Pinpoint the cell where the given text exists, returning its [X, Y] midpoint coordinate. 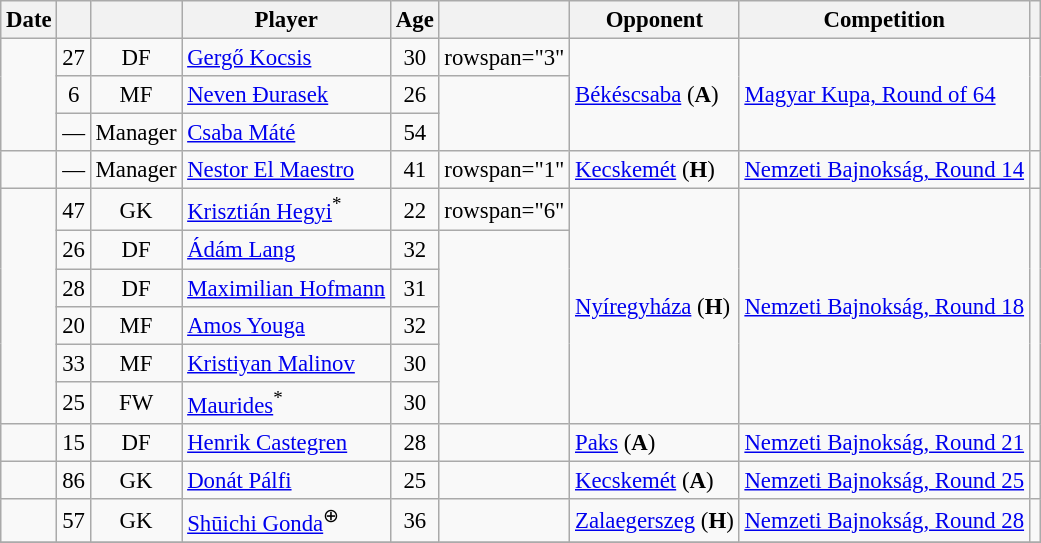
Neven Đurasek [286, 95]
54 [414, 133]
Amos Youga [286, 325]
Csaba Máté [286, 133]
Maximilian Hofmann [286, 288]
Nestor El Maestro [286, 170]
57 [74, 521]
20 [74, 325]
22 [414, 210]
Kecskemét (H) [654, 170]
Donát Pálfi [286, 480]
Ádám Lang [286, 250]
Nemzeti Bajnokság, Round 21 [884, 443]
Zalaegerszeg (H) [654, 521]
Age [414, 20]
86 [74, 480]
36 [414, 521]
Gergő Kocsis [286, 58]
Player [286, 20]
rowspan="6" [504, 210]
6 [74, 95]
Date [29, 20]
FW [136, 402]
Nyíregyháza (H) [654, 306]
Shūichi Gonda⊕ [286, 521]
Nemzeti Bajnokság, Round 18 [884, 306]
Magyar Kupa, Round of 64 [884, 96]
Nemzeti Bajnokság, Round 14 [884, 170]
Competition [884, 20]
Maurides* [286, 402]
Nemzeti Bajnokság, Round 28 [884, 521]
27 [74, 58]
Paks (A) [654, 443]
41 [414, 170]
31 [414, 288]
33 [74, 363]
Kecskemét (A) [654, 480]
Henrik Castegren [286, 443]
Krisztián Hegyi* [286, 210]
Opponent [654, 20]
Békéscsaba (A) [654, 96]
47 [74, 210]
Kristiyan Malinov [286, 363]
rowspan="3" [504, 58]
Nemzeti Bajnokság, Round 25 [884, 480]
15 [74, 443]
rowspan="1" [504, 170]
